Output the (X, Y) coordinate of the center of the cell containing the given text.  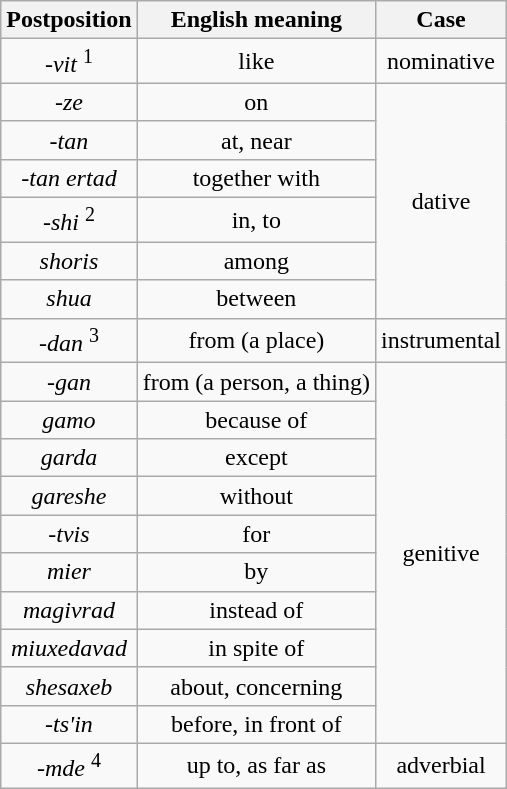
-tan ertad (69, 179)
among (256, 261)
-tan (69, 140)
shua (69, 299)
Postposition (69, 20)
adverbial (442, 766)
mier (69, 572)
like (256, 62)
-vit 1 (69, 62)
shesaxeb (69, 686)
gamo (69, 420)
garda (69, 458)
about, concerning (256, 686)
before, in front of (256, 724)
at, near (256, 140)
nominative (442, 62)
-shi 2 (69, 220)
because of (256, 420)
dative (442, 200)
English meaning (256, 20)
-dan 3 (69, 340)
in, to (256, 220)
gareshe (69, 496)
in spite of (256, 648)
up to, as far as (256, 766)
together with (256, 179)
Case (442, 20)
magivrad (69, 610)
-mde 4 (69, 766)
instead of (256, 610)
from (a person, a thing) (256, 382)
-ts'in (69, 724)
genitive (442, 554)
on (256, 102)
-ze (69, 102)
without (256, 496)
except (256, 458)
shoris (69, 261)
-gan (69, 382)
from (a place) (256, 340)
instrumental (442, 340)
miuxedavad (69, 648)
for (256, 534)
-tvis (69, 534)
by (256, 572)
between (256, 299)
